Return [X, Y] of the center of cell containing provided text 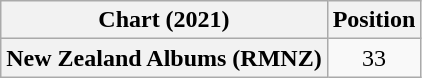
33 [374, 58]
New Zealand Albums (RMNZ) [164, 58]
Position [374, 20]
Chart (2021) [164, 20]
